Output the [X, Y] coordinate of the center of the cell containing the given text.  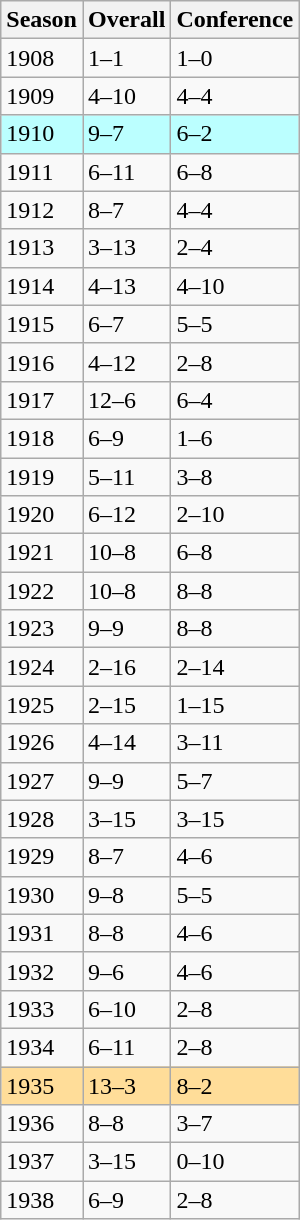
1927 [42, 781]
4–12 [126, 362]
8–2 [235, 1085]
12–6 [126, 400]
1912 [42, 210]
6–12 [126, 515]
3–7 [235, 1124]
Season [42, 20]
1–0 [235, 58]
1923 [42, 629]
1915 [42, 324]
1–15 [235, 705]
4–14 [126, 743]
3–11 [235, 743]
1918 [42, 438]
1910 [42, 134]
4–13 [126, 286]
Overall [126, 20]
1920 [42, 515]
6–2 [235, 134]
1921 [42, 553]
1–1 [126, 58]
6–10 [126, 1009]
1936 [42, 1124]
9–6 [126, 971]
2–4 [235, 248]
1911 [42, 172]
Conference [235, 20]
5–11 [126, 477]
13–3 [126, 1085]
1914 [42, 286]
1937 [42, 1162]
1–6 [235, 438]
3–8 [235, 477]
1926 [42, 743]
9–7 [126, 134]
1919 [42, 477]
1928 [42, 819]
1935 [42, 1085]
1924 [42, 667]
9–8 [126, 895]
1932 [42, 971]
1917 [42, 400]
0–10 [235, 1162]
2–14 [235, 667]
5–7 [235, 781]
1934 [42, 1047]
1922 [42, 591]
3–13 [126, 248]
1931 [42, 933]
1930 [42, 895]
1925 [42, 705]
1909 [42, 96]
1913 [42, 248]
2–15 [126, 705]
6–7 [126, 324]
1916 [42, 362]
2–16 [126, 667]
6–4 [235, 400]
1929 [42, 857]
1938 [42, 1200]
1933 [42, 1009]
2–10 [235, 515]
1908 [42, 58]
